Locate the cell with the specified text and output its (x, y) center coordinate. 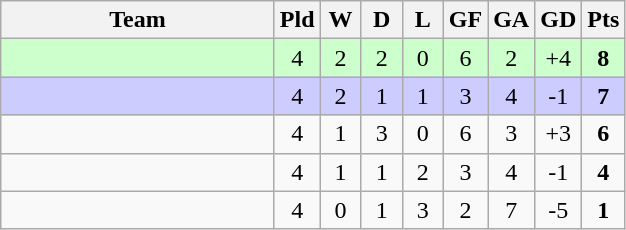
D (382, 20)
GD (558, 20)
8 (604, 58)
GA (512, 20)
L (422, 20)
+3 (558, 134)
-5 (558, 210)
+4 (558, 58)
Team (138, 20)
Pld (297, 20)
Pts (604, 20)
W (340, 20)
GF (465, 20)
